For the text-containing cell, return its midpoint in (x, y) coordinate format. 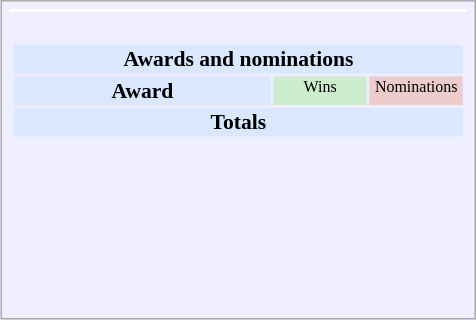
Award (142, 90)
Nominations (416, 90)
Wins (320, 90)
Awards and nominations Award Wins Nominations Totals (239, 157)
Awards and nominations (238, 59)
Totals (238, 122)
